Scan for the cell matching the given text and deliver its [X, Y] coordinate at center. 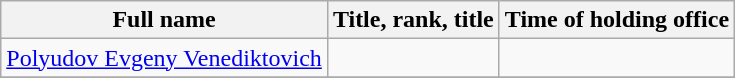
Polyudov Evgeny Venediktovich [164, 58]
Full name [164, 20]
Time of holding office [616, 20]
Title, rank, title [413, 20]
